Find where the given text appears and provide that cell's center as (X, Y) coordinate. 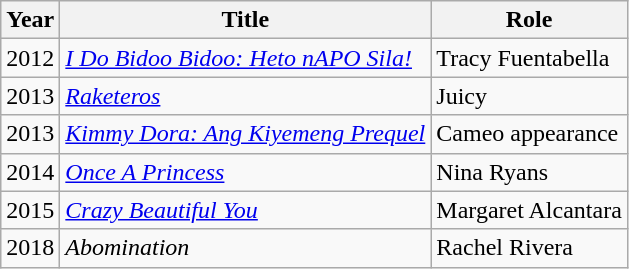
2018 (30, 248)
Margaret Alcantara (530, 210)
Nina Ryans (530, 172)
Year (30, 20)
Tracy Fuentabella (530, 58)
Crazy Beautiful You (246, 210)
Cameo appearance (530, 134)
Abomination (246, 248)
2015 (30, 210)
Role (530, 20)
2014 (30, 172)
Raketeros (246, 96)
Once A Princess (246, 172)
I Do Bidoo Bidoo: Heto nAPO Sila! (246, 58)
Title (246, 20)
Rachel Rivera (530, 248)
Juicy (530, 96)
2012 (30, 58)
Kimmy Dora: Ang Kiyemeng Prequel (246, 134)
